Identify which cell holds the provided text, then report its (x, y) central coordinate. 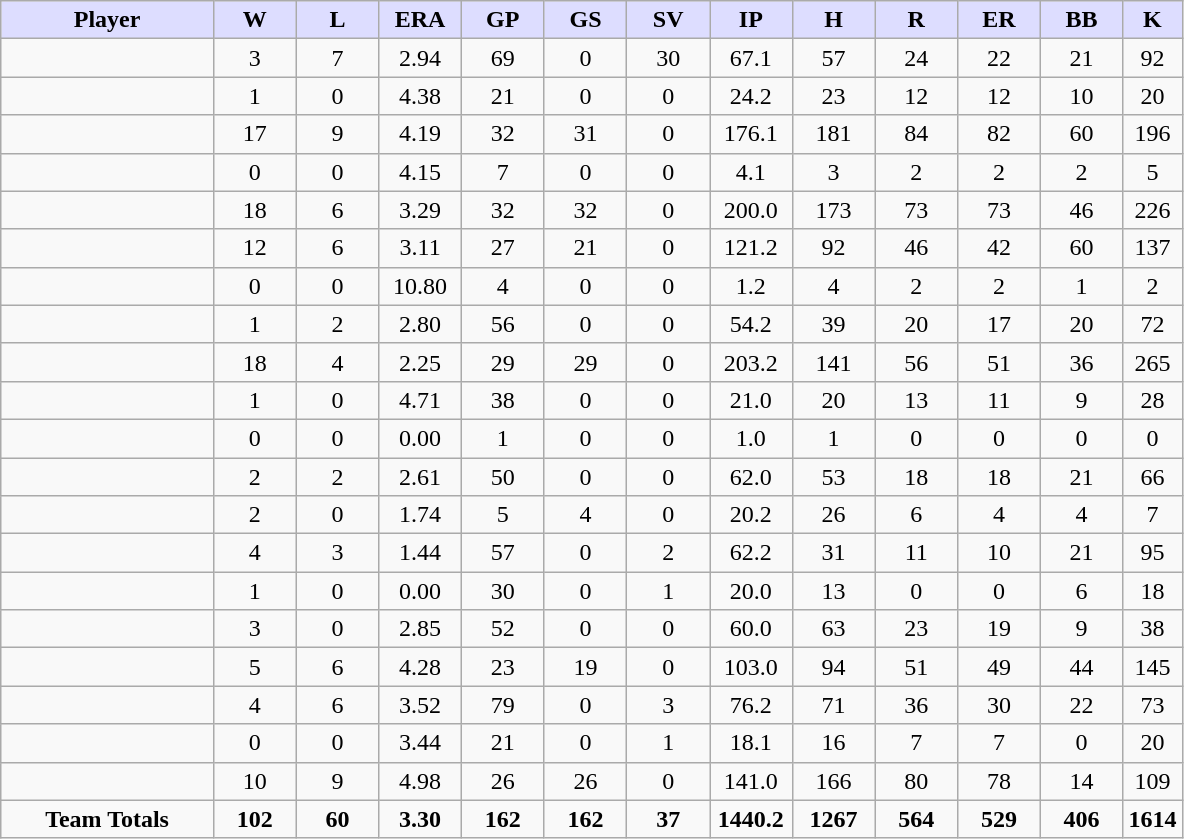
W (254, 20)
95 (1152, 553)
265 (1152, 362)
SV (668, 20)
50 (502, 477)
44 (1082, 667)
102 (254, 819)
20.2 (752, 515)
1.2 (752, 286)
564 (916, 819)
3.52 (420, 705)
37 (668, 819)
K (1152, 20)
2.85 (420, 629)
3.30 (420, 819)
2.61 (420, 477)
20.0 (752, 591)
406 (1082, 819)
28 (1152, 400)
196 (1152, 134)
3.29 (420, 210)
2.80 (420, 324)
BB (1082, 20)
3.11 (420, 248)
14 (1082, 781)
Team Totals (108, 819)
145 (1152, 667)
176.1 (752, 134)
67.1 (752, 58)
53 (834, 477)
24 (916, 58)
63 (834, 629)
IP (752, 20)
10.80 (420, 286)
71 (834, 705)
H (834, 20)
2.25 (420, 362)
ERA (420, 20)
203.2 (752, 362)
529 (1000, 819)
79 (502, 705)
141 (834, 362)
166 (834, 781)
69 (502, 58)
62.0 (752, 477)
54.2 (752, 324)
39 (834, 324)
109 (1152, 781)
226 (1152, 210)
200.0 (752, 210)
76.2 (752, 705)
24.2 (752, 96)
62.2 (752, 553)
181 (834, 134)
Player (108, 20)
103.0 (752, 667)
1.44 (420, 553)
21.0 (752, 400)
1267 (834, 819)
66 (1152, 477)
72 (1152, 324)
60.0 (752, 629)
94 (834, 667)
1.0 (752, 438)
GS (586, 20)
84 (916, 134)
4.19 (420, 134)
4.1 (752, 172)
52 (502, 629)
49 (1000, 667)
121.2 (752, 248)
GP (502, 20)
80 (916, 781)
ER (1000, 20)
2.94 (420, 58)
3.44 (420, 743)
27 (502, 248)
1.74 (420, 515)
16 (834, 743)
R (916, 20)
1614 (1152, 819)
4.71 (420, 400)
141.0 (752, 781)
42 (1000, 248)
78 (1000, 781)
18.1 (752, 743)
4.38 (420, 96)
4.28 (420, 667)
173 (834, 210)
4.15 (420, 172)
1440.2 (752, 819)
137 (1152, 248)
4.98 (420, 781)
L (338, 20)
82 (1000, 134)
